Detect which cell encompasses the target text, then output its (X, Y) center coordinate. 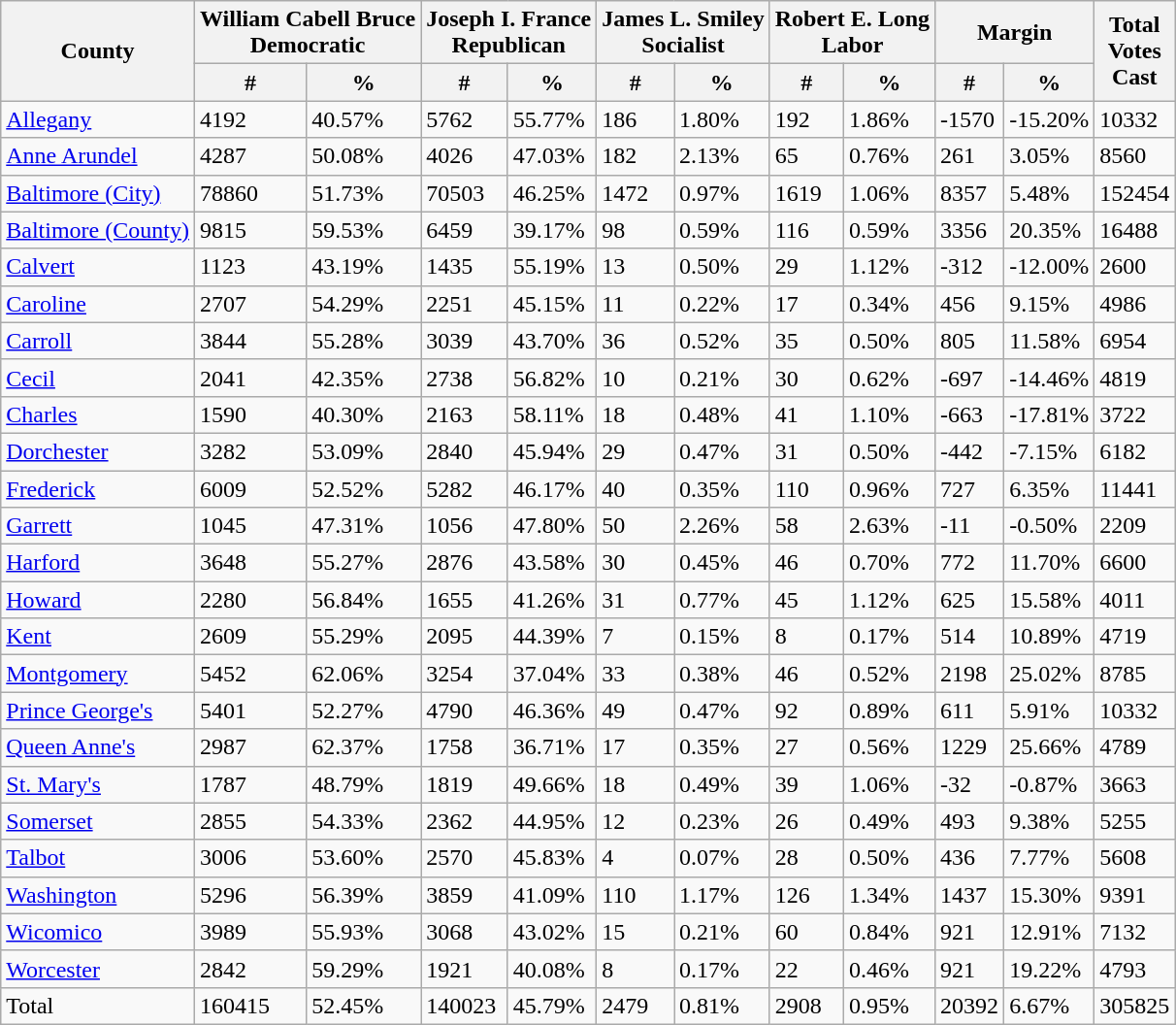
40 (636, 488)
Somerset (98, 821)
1045 (250, 526)
County (98, 50)
Allegany (98, 119)
1.17% (722, 895)
2041 (250, 378)
3282 (250, 451)
-663 (970, 414)
-312 (970, 267)
8560 (1135, 156)
45 (806, 600)
59.29% (364, 969)
45.94% (552, 451)
50.08% (364, 156)
4986 (1135, 304)
37.04% (552, 674)
9391 (1135, 895)
140023 (464, 1006)
436 (970, 858)
805 (970, 341)
10.89% (1050, 637)
62.37% (364, 747)
1472 (636, 193)
2280 (250, 600)
15 (636, 932)
8785 (1135, 674)
11.58% (1050, 341)
5.48% (1050, 193)
55.27% (364, 563)
Calvert (98, 267)
0.62% (889, 378)
3859 (464, 895)
4011 (1135, 600)
58 (806, 526)
6182 (1135, 451)
2876 (464, 563)
45.83% (552, 858)
5282 (464, 488)
0.96% (889, 488)
98 (636, 230)
3356 (970, 230)
3989 (250, 932)
58.11% (552, 414)
11.70% (1050, 563)
40.08% (552, 969)
25.02% (1050, 674)
2987 (250, 747)
44.39% (552, 637)
James L. SmileySocialist (683, 33)
15.30% (1050, 895)
0.77% (722, 600)
305825 (1135, 1006)
44.95% (552, 821)
1921 (464, 969)
53.09% (364, 451)
1787 (250, 784)
0.45% (722, 563)
4287 (250, 156)
0.81% (722, 1006)
0.46% (889, 969)
-0.50% (1050, 526)
1758 (464, 747)
2095 (464, 637)
7.77% (1050, 858)
2.13% (722, 156)
43.02% (552, 932)
Carroll (98, 341)
12 (636, 821)
52.52% (364, 488)
47.31% (364, 526)
46.17% (552, 488)
Anne Arundel (98, 156)
56.39% (364, 895)
55.77% (552, 119)
47.03% (552, 156)
2.63% (889, 526)
43.70% (552, 341)
-697 (970, 378)
6.67% (1050, 1006)
43.19% (364, 267)
1619 (806, 193)
41.09% (552, 895)
20392 (970, 1006)
182 (636, 156)
Margin (1015, 33)
0.70% (889, 563)
456 (970, 304)
3039 (464, 341)
6954 (1135, 341)
7 (636, 637)
0.97% (722, 193)
5296 (250, 895)
116 (806, 230)
Cecil (98, 378)
-15.20% (1050, 119)
60 (806, 932)
5608 (1135, 858)
3648 (250, 563)
43.58% (552, 563)
0.89% (889, 711)
4192 (250, 119)
8357 (970, 193)
160415 (250, 1006)
11441 (1135, 488)
-12.00% (1050, 267)
-1570 (970, 119)
-7.15% (1050, 451)
46.25% (552, 193)
5762 (464, 119)
Dorchester (98, 451)
Joseph I. FranceRepublican (508, 33)
53.60% (364, 858)
13 (636, 267)
1.34% (889, 895)
41.26% (552, 600)
Robert E. LongLabor (852, 33)
39.17% (552, 230)
55.29% (364, 637)
0.95% (889, 1006)
9.15% (1050, 304)
0.76% (889, 156)
-0.87% (1050, 784)
51.73% (364, 193)
2840 (464, 451)
40.30% (364, 414)
49.66% (552, 784)
3006 (250, 858)
Talbot (98, 858)
2842 (250, 969)
0.56% (889, 747)
Baltimore (City) (98, 193)
192 (806, 119)
4790 (464, 711)
62.06% (364, 674)
4819 (1135, 378)
2163 (464, 414)
Harford (98, 563)
2209 (1135, 526)
772 (970, 563)
42.35% (364, 378)
52.45% (364, 1006)
49 (636, 711)
Montgomery (98, 674)
56.84% (364, 600)
39 (806, 784)
261 (970, 156)
4026 (464, 156)
36.71% (552, 747)
2908 (806, 1006)
10 (636, 378)
3254 (464, 674)
2707 (250, 304)
55.28% (364, 341)
46.36% (552, 711)
28 (806, 858)
2738 (464, 378)
Baltimore (County) (98, 230)
45.15% (552, 304)
0.34% (889, 304)
45.79% (552, 1006)
152454 (1135, 193)
6600 (1135, 563)
3.05% (1050, 156)
4793 (1135, 969)
-14.46% (1050, 378)
2362 (464, 821)
54.33% (364, 821)
19.22% (1050, 969)
55.93% (364, 932)
59.53% (364, 230)
12.91% (1050, 932)
52.27% (364, 711)
4 (636, 858)
6009 (250, 488)
11 (636, 304)
33 (636, 674)
Total (98, 1006)
15.58% (1050, 600)
41 (806, 414)
St. Mary's (98, 784)
0.84% (889, 932)
4719 (1135, 637)
-32 (970, 784)
3844 (250, 341)
36 (636, 341)
186 (636, 119)
2479 (636, 1006)
126 (806, 895)
Kent (98, 637)
56.82% (552, 378)
1123 (250, 267)
27 (806, 747)
-17.81% (1050, 414)
9.38% (1050, 821)
20.35% (1050, 230)
48.79% (364, 784)
1655 (464, 600)
47.80% (552, 526)
25.66% (1050, 747)
0.07% (722, 858)
0.23% (722, 821)
Washington (98, 895)
611 (970, 711)
Howard (98, 600)
1.86% (889, 119)
1.80% (722, 119)
7132 (1135, 932)
2251 (464, 304)
493 (970, 821)
1229 (970, 747)
3068 (464, 932)
26 (806, 821)
-442 (970, 451)
Frederick (98, 488)
65 (806, 156)
16488 (1135, 230)
Prince George's (98, 711)
TotalVotesCast (1135, 50)
50 (636, 526)
5.91% (1050, 711)
Charles (98, 414)
54.29% (364, 304)
0.22% (722, 304)
35 (806, 341)
Garrett (98, 526)
-11 (970, 526)
5452 (250, 674)
2600 (1135, 267)
1437 (970, 895)
Wicomico (98, 932)
5401 (250, 711)
Worcester (98, 969)
9815 (250, 230)
727 (970, 488)
514 (970, 637)
2198 (970, 674)
2570 (464, 858)
1056 (464, 526)
1590 (250, 414)
70503 (464, 193)
4789 (1135, 747)
625 (970, 600)
Caroline (98, 304)
78860 (250, 193)
William Cabell BruceDemocratic (307, 33)
55.19% (552, 267)
0.38% (722, 674)
6459 (464, 230)
2.26% (722, 526)
22 (806, 969)
40.57% (364, 119)
0.15% (722, 637)
5255 (1135, 821)
1.10% (889, 414)
3722 (1135, 414)
Queen Anne's (98, 747)
6.35% (1050, 488)
3663 (1135, 784)
92 (806, 711)
2855 (250, 821)
0.48% (722, 414)
1435 (464, 267)
1819 (464, 784)
2609 (250, 637)
